Identify which cell holds the provided text, then report its (X, Y) central coordinate. 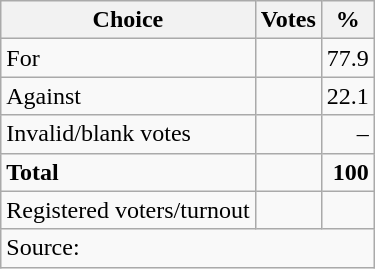
22.1 (348, 96)
Registered voters/turnout (128, 210)
Votes (288, 20)
– (348, 134)
Choice (128, 20)
Against (128, 96)
100 (348, 172)
Total (128, 172)
77.9 (348, 58)
% (348, 20)
For (128, 58)
Invalid/blank votes (128, 134)
Source: (188, 248)
